Detect which cell encompasses the target text, then output its (X, Y) center coordinate. 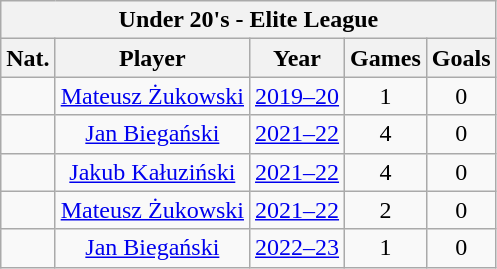
Nat. (28, 58)
Jakub Kałuziński (152, 172)
Goals (461, 58)
2022–23 (298, 248)
2 (386, 210)
Year (298, 58)
2019–20 (298, 96)
Games (386, 58)
Player (152, 58)
Under 20's - Elite League (248, 20)
